Scan for the cell matching the given text and deliver its [x, y] coordinate at center. 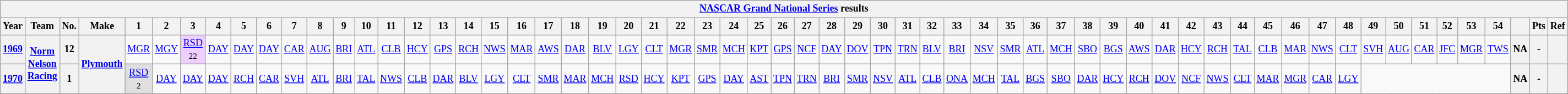
29 [858, 26]
AST [759, 79]
41 [1165, 26]
38 [1087, 26]
RSD2 [139, 79]
45 [1268, 26]
Pts [1539, 26]
18 [575, 26]
Plymouth [102, 64]
16 [522, 26]
36 [1035, 26]
32 [932, 26]
52 [1447, 26]
54 [1498, 26]
MGY [166, 49]
1969 [13, 49]
5 [243, 26]
27 [806, 26]
51 [1424, 26]
RSD [629, 79]
46 [1295, 26]
Year [13, 26]
No. [69, 26]
3 [193, 26]
8 [320, 26]
9 [344, 26]
1970 [13, 79]
6 [269, 26]
JFC [1447, 49]
28 [832, 26]
Ref [1558, 26]
39 [1114, 26]
47 [1322, 26]
31 [908, 26]
22 [681, 26]
26 [783, 26]
24 [734, 26]
35 [1010, 26]
53 [1472, 26]
11 [391, 26]
17 [549, 26]
Norm Nelson Racing [42, 64]
21 [654, 26]
33 [957, 26]
30 [883, 26]
25 [759, 26]
50 [1399, 26]
34 [984, 26]
RSD22 [193, 49]
37 [1061, 26]
13 [443, 26]
42 [1192, 26]
Make [102, 26]
15 [495, 26]
2 [166, 26]
10 [366, 26]
7 [294, 26]
44 [1243, 26]
4 [218, 26]
ONA [957, 79]
TWS [1498, 49]
19 [603, 26]
23 [707, 26]
14 [469, 26]
NASCAR Grand National Series results [784, 9]
Team [42, 26]
49 [1374, 26]
20 [629, 26]
43 [1217, 26]
48 [1348, 26]
40 [1139, 26]
